Pinpoint the cell where the given text exists, returning its [X, Y] midpoint coordinate. 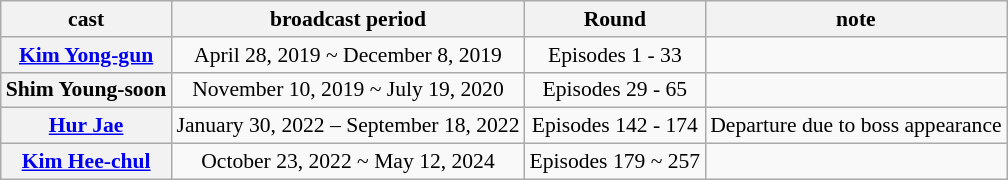
Episodes 1 - 33 [616, 55]
October 23, 2022 ~ May 12, 2024 [348, 162]
Kim Yong-gun [86, 55]
Shim Young-soon [86, 90]
Episodes 29 - 65 [616, 90]
Episodes 179 ~ 257 [616, 162]
broadcast period [348, 19]
note [856, 19]
Hur Jae [86, 126]
Episodes 142 - 174 [616, 126]
Kim Hee-chul [86, 162]
January 30, 2022 – September 18, 2022 [348, 126]
Departure due to boss appearance [856, 126]
April 28, 2019 ~ December 8, 2019 [348, 55]
Round [616, 19]
November 10, 2019 ~ July 19, 2020 [348, 90]
cast [86, 19]
